Scan for the cell matching the given text and deliver its (x, y) coordinate at center. 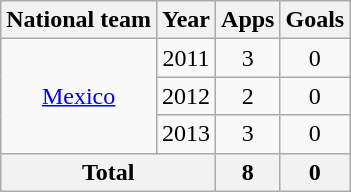
8 (248, 172)
Year (186, 20)
Total (108, 172)
2013 (186, 134)
2 (248, 96)
Goals (315, 20)
Apps (248, 20)
2012 (186, 96)
National team (79, 20)
2011 (186, 58)
Mexico (79, 96)
